Provide the [x, y] coordinate of the cell's center where the given text is located.  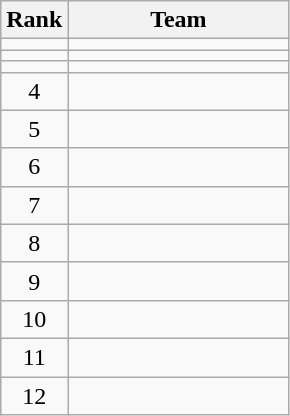
8 [34, 243]
10 [34, 319]
Team [178, 20]
6 [34, 167]
4 [34, 91]
7 [34, 205]
Rank [34, 20]
5 [34, 129]
9 [34, 281]
11 [34, 357]
12 [34, 395]
